For the text-containing cell, return its midpoint in (X, Y) coordinate format. 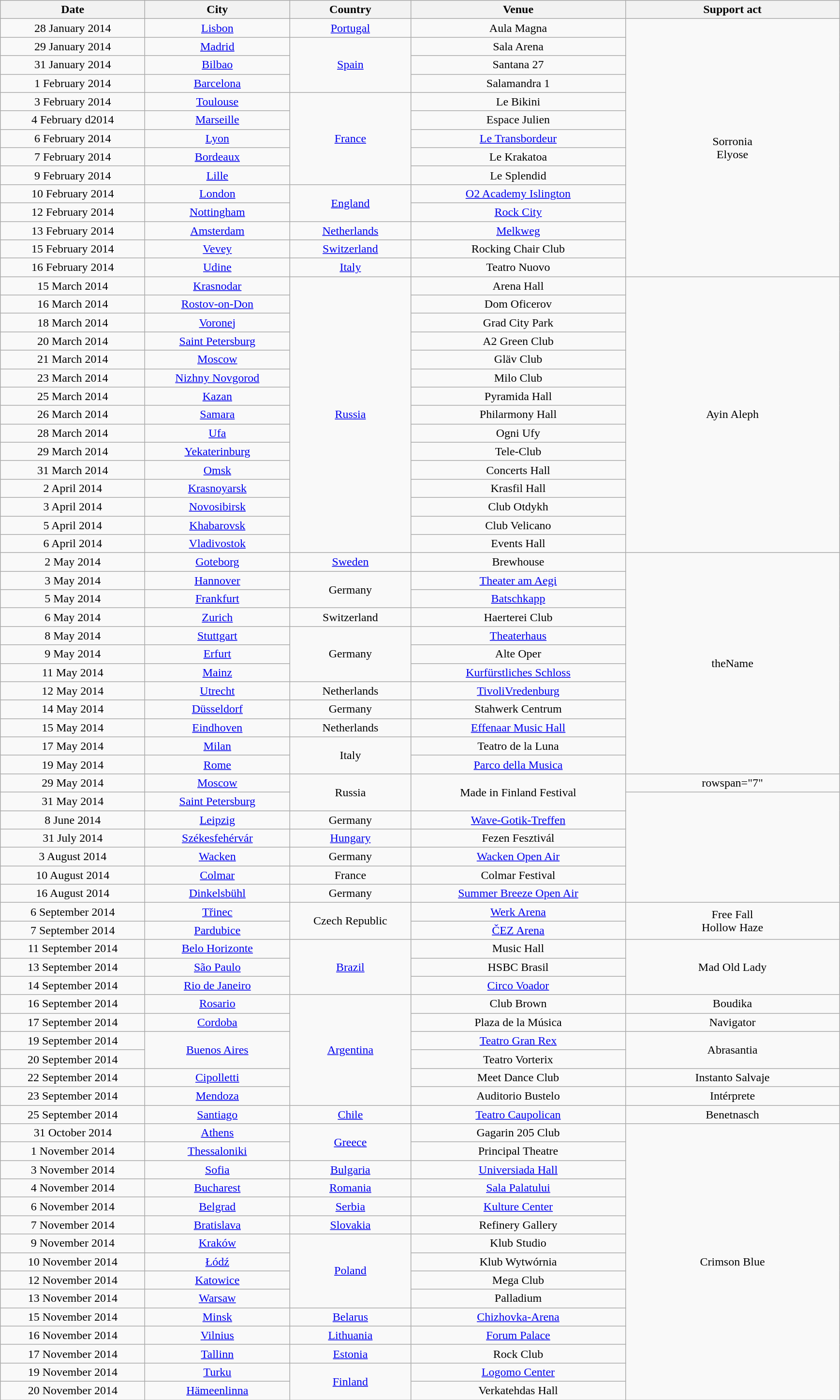
Argentina (350, 1050)
Logomo Center (518, 1372)
7 September 2014 (73, 930)
Wacken Open Air (518, 857)
13 November 2014 (73, 1298)
Krasnoyarsk (218, 488)
rowspan="7" (732, 783)
Warsaw (218, 1298)
Rock Club (518, 1354)
Sala Palatului (518, 1188)
Klub Studio (518, 1243)
15 February 2014 (73, 249)
Katowice (218, 1280)
Rocking Chair Club (518, 249)
Club Otdykh (518, 506)
Eindhoven (218, 728)
Brewhouse (518, 562)
25 March 2014 (73, 396)
Chizhovka-Arena (518, 1317)
5 April 2014 (73, 525)
Sala Arena (518, 46)
5 May 2014 (73, 599)
Salamandra 1 (518, 83)
Bratislava (218, 1225)
28 March 2014 (73, 433)
Auditorio Bustelo (518, 1096)
Milo Club (518, 378)
31 May 2014 (73, 801)
Events Hall (518, 544)
Udine (218, 268)
Marseille (218, 120)
Zurich (218, 617)
2 April 2014 (73, 488)
Circo Voador (518, 985)
21 March 2014 (73, 359)
Stuttgart (218, 636)
16 September 2014 (73, 1004)
6 September 2014 (73, 912)
Meet Dance Club (518, 1077)
Le Transbordeur (518, 138)
Le Krakatoa (518, 157)
Rosario (218, 1004)
Made in Finland Festival (518, 792)
Boudika (732, 1004)
Finland (350, 1381)
18 March 2014 (73, 323)
16 November 2014 (73, 1335)
Athens (218, 1133)
Greece (350, 1142)
Klub Wytwórnia (518, 1262)
7 November 2014 (73, 1225)
Principal Theatre (518, 1151)
6 November 2014 (73, 1206)
Teatro de la Luna (518, 746)
Poland (350, 1271)
Krasfil Hall (518, 488)
Belarus (350, 1317)
Support act (732, 10)
9 May 2014 (73, 654)
Hungary (350, 838)
ČEZ Arena (518, 930)
Estonia (350, 1354)
Batschkapp (518, 599)
6 February 2014 (73, 138)
4 February d2014 (73, 120)
Concerts Hall (518, 470)
Yekaterinburg (218, 451)
Krasnodar (218, 286)
Belo Horizonte (218, 949)
Kurfürstliches Schloss (518, 672)
Tallinn (218, 1354)
12 February 2014 (73, 212)
31 July 2014 (73, 838)
Düsseldorf (218, 709)
Erfurt (218, 654)
HSBC Brasil (518, 967)
2 May 2014 (73, 562)
Teatro Gran Rex (518, 1041)
Pardubice (218, 930)
Universiada Hall (518, 1170)
Pyramida Hall (518, 396)
Milan (218, 746)
7 February 2014 (73, 157)
Madrid (218, 46)
Bulgaria (350, 1170)
Rio de Janeiro (218, 985)
Chile (350, 1114)
8 June 2014 (73, 820)
Palladium (518, 1298)
Aula Magna (518, 28)
Gagarin 205 Club (518, 1133)
29 January 2014 (73, 46)
3 February 2014 (73, 102)
Vilnius (218, 1335)
Colmar (218, 875)
Music Hall (518, 949)
Buenos Aires (218, 1050)
Bilbao (218, 65)
Teatro Caupolican (518, 1114)
Verkatehdas Hall (518, 1390)
Alte Oper (518, 654)
20 March 2014 (73, 341)
Vevey (218, 249)
10 November 2014 (73, 1262)
theName (732, 664)
City (218, 10)
England (350, 203)
29 March 2014 (73, 451)
Forum Palace (518, 1335)
6 May 2014 (73, 617)
Frankfurt (218, 599)
London (218, 194)
Slovakia (350, 1225)
Club Velicano (518, 525)
Abrasantia (732, 1050)
Benetnasch (732, 1114)
3 November 2014 (73, 1170)
15 November 2014 (73, 1317)
Romania (350, 1188)
Spain (350, 65)
Lithuania (350, 1335)
29 May 2014 (73, 783)
19 May 2014 (73, 764)
28 January 2014 (73, 28)
Le Splendid (518, 175)
Philarmony Hall (518, 415)
Instanto Salvaje (732, 1077)
Belgrad (218, 1206)
13 February 2014 (73, 231)
22 September 2014 (73, 1077)
Plaza de la Música (518, 1022)
13 September 2014 (73, 967)
Melkweg (518, 231)
Rostov-on-Don (218, 304)
TivoliVredenburg (518, 691)
Colmar Festival (518, 875)
Ogni Ufy (518, 433)
9 November 2014 (73, 1243)
Amsterdam (218, 231)
3 April 2014 (73, 506)
Crimson Blue (732, 1262)
10 August 2014 (73, 875)
16 March 2014 (73, 304)
Intérprete (732, 1096)
O2 Academy Islington (518, 194)
9 February 2014 (73, 175)
Mainz (218, 672)
Brazil (350, 967)
19 November 2014 (73, 1372)
Novosibirsk (218, 506)
São Paulo (218, 967)
Turku (218, 1372)
23 September 2014 (73, 1096)
Refinery Gallery (518, 1225)
Ufa (218, 433)
Teatro Nuovo (518, 268)
4 November 2014 (73, 1188)
Summer Breeze Open Air (518, 894)
Samara (218, 415)
Třinec (218, 912)
15 March 2014 (73, 286)
Khabarovsk (218, 525)
Le Bikini (518, 102)
Arena Hall (518, 286)
Nottingham (218, 212)
Goteborg (218, 562)
Theaterhaus (518, 636)
Navigator (732, 1022)
25 September 2014 (73, 1114)
16 August 2014 (73, 894)
Grad City Park (518, 323)
Club Brown (518, 1004)
Thessaloniki (218, 1151)
Santiago (218, 1114)
Hannover (218, 581)
Kraków (218, 1243)
11 September 2014 (73, 949)
Sorronia Elyose (732, 148)
A2 Green Club (518, 341)
Cipolletti (218, 1077)
Teatro Vorterix (518, 1059)
Tele-Club (518, 451)
Dinkelsbühl (218, 894)
Stahwerk Centrum (518, 709)
Parco della Musica (518, 764)
Omsk (218, 470)
31 October 2014 (73, 1133)
10 February 2014 (73, 194)
Lille (218, 175)
Mendoza (218, 1096)
Vladivostok (218, 544)
20 September 2014 (73, 1059)
Leipzig (218, 820)
20 November 2014 (73, 1390)
Mega Club (518, 1280)
1 February 2014 (73, 83)
Kazan (218, 396)
Bordeaux (218, 157)
Effenaar Music Hall (518, 728)
3 May 2014 (73, 581)
Minsk (218, 1317)
Rock City (518, 212)
Wacken (218, 857)
Hämeenlinna (218, 1390)
Bucharest (218, 1188)
Nizhny Novgorod (218, 378)
26 March 2014 (73, 415)
15 May 2014 (73, 728)
Voronej (218, 323)
14 September 2014 (73, 985)
Lyon (218, 138)
Espace Julien (518, 120)
23 March 2014 (73, 378)
Free FallHollow Haze (732, 921)
Rome (218, 764)
Wave-Gotik-Treffen (518, 820)
Santana 27 (518, 65)
Cordoba (218, 1022)
Łódź (218, 1262)
31 March 2014 (73, 470)
Serbia (350, 1206)
31 January 2014 (73, 65)
Mad Old Lady (732, 967)
Fezen Fesztivál (518, 838)
3 August 2014 (73, 857)
Portugal (350, 28)
Country (350, 10)
Székesfehérvár (218, 838)
Utrecht (218, 691)
12 November 2014 (73, 1280)
Czech Republic (350, 921)
Lisbon (218, 28)
12 May 2014 (73, 691)
Dom Oficerov (518, 304)
17 November 2014 (73, 1354)
Werk Arena (518, 912)
Sofia (218, 1170)
14 May 2014 (73, 709)
17 May 2014 (73, 746)
Theater am Aegi (518, 581)
Toulouse (218, 102)
Venue (518, 10)
17 September 2014 (73, 1022)
Sweden (350, 562)
Ayin Aleph (732, 415)
Date (73, 10)
Barcelona (218, 83)
6 April 2014 (73, 544)
Gläv Club (518, 359)
16 February 2014 (73, 268)
Haerterei Club (518, 617)
1 November 2014 (73, 1151)
8 May 2014 (73, 636)
19 September 2014 (73, 1041)
11 May 2014 (73, 672)
Kulture Center (518, 1206)
